Capture the cell that displays the provided text and extract its (X, Y) central coordinate. 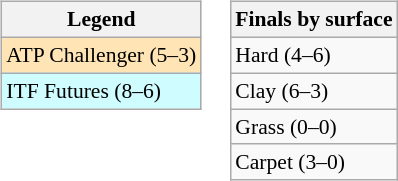
ATP Challenger (5–3) (101, 55)
Grass (0–0) (314, 127)
Clay (6–3) (314, 91)
Finals by surface (314, 20)
ITF Futures (8–6) (101, 91)
Hard (4–6) (314, 55)
Carpet (3–0) (314, 162)
Legend (101, 20)
